Find where the given text appears and provide that cell's center as (x, y) coordinate. 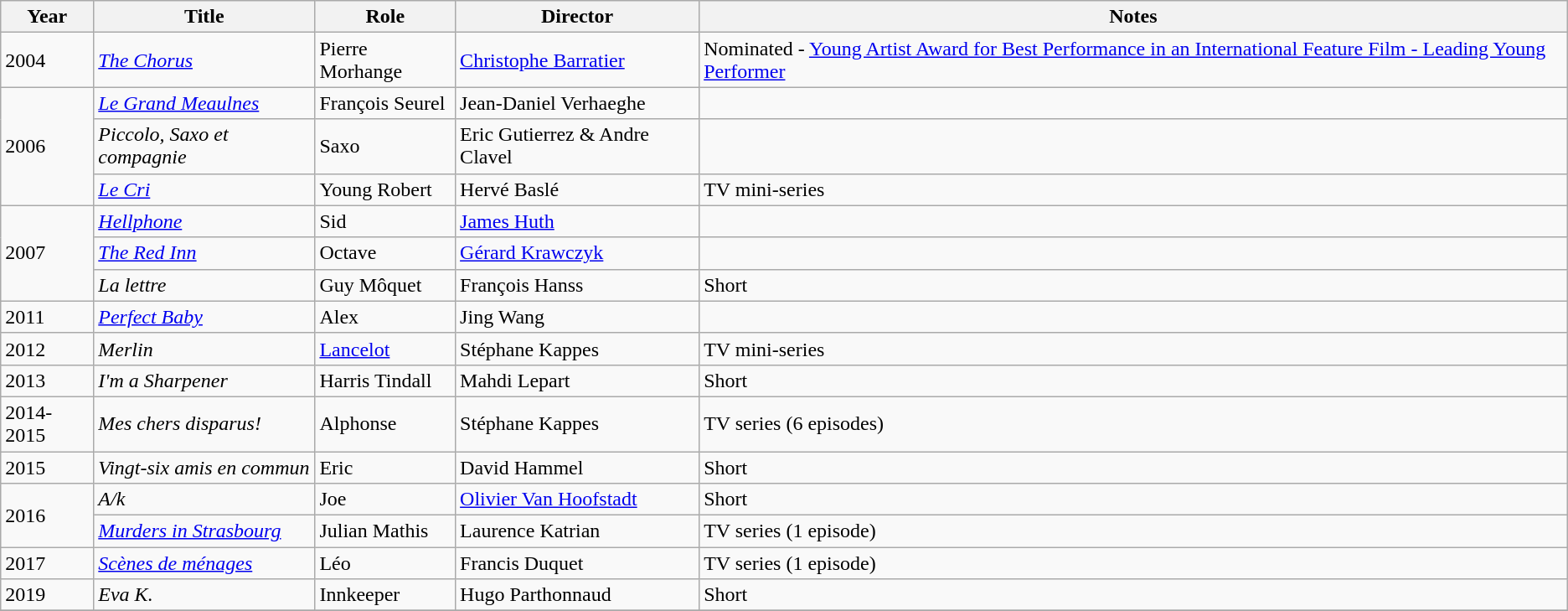
Role (385, 17)
Olivier Van Hoofstadt (578, 500)
Sid (385, 221)
2006 (47, 146)
Guy Môquet (385, 285)
Alex (385, 317)
2015 (47, 467)
2014-2015 (47, 424)
2013 (47, 381)
The Red Inn (204, 253)
2017 (47, 563)
Laurence Katrian (578, 531)
2012 (47, 349)
Eric Gutierrez & Andre Clavel (578, 146)
Léo (385, 563)
The Chorus (204, 60)
2007 (47, 253)
I'm a Sharpener (204, 381)
Jean-Daniel Verhaeghe (578, 103)
Vingt-six amis en commun (204, 467)
Octave (385, 253)
Hellphone (204, 221)
Young Robert (385, 189)
Notes (1134, 17)
Murders in Strasbourg (204, 531)
Eva K. (204, 595)
2004 (47, 60)
Scènes de ménages (204, 563)
A/k (204, 500)
2011 (47, 317)
La lettre (204, 285)
David Hammel (578, 467)
Year (47, 17)
Lancelot (385, 349)
Alphonse (385, 424)
TV series (6 episodes) (1134, 424)
Joe (385, 500)
Title (204, 17)
François Seurel (385, 103)
Hugo Parthonnaud (578, 595)
Nominated - Young Artist Award for Best Performance in an International Feature Film - Leading Young Performer (1134, 60)
Innkeeper (385, 595)
James Huth (578, 221)
Jing Wang (578, 317)
Merlin (204, 349)
Le Grand Meaulnes (204, 103)
Piccolo, Saxo et compagnie (204, 146)
Saxo (385, 146)
François Hanss (578, 285)
Mahdi Lepart (578, 381)
Hervé Baslé (578, 189)
Julian Mathis (385, 531)
Le Cri (204, 189)
Christophe Barratier (578, 60)
Director (578, 17)
Mes chers disparus! (204, 424)
2016 (47, 515)
Gérard Krawczyk (578, 253)
Perfect Baby (204, 317)
Eric (385, 467)
Harris Tindall (385, 381)
2019 (47, 595)
Pierre Morhange (385, 60)
Francis Duquet (578, 563)
